Search for the cell housing the specified text and yield its [X, Y] center coordinate. 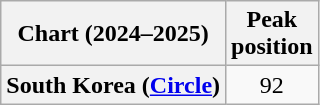
Chart (2024–2025) [114, 34]
92 [272, 85]
South Korea (Circle) [114, 85]
Peakposition [272, 34]
